Locate the cell with the specified text and output its (x, y) center coordinate. 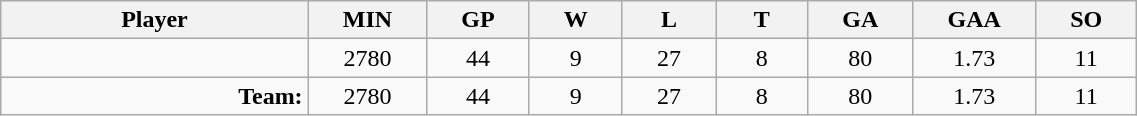
GAA (974, 20)
Team: (154, 96)
GP (478, 20)
Player (154, 20)
GA (860, 20)
MIN (368, 20)
SO (1086, 20)
W (576, 20)
T (762, 20)
L (668, 20)
